Return the (X, Y) coordinate for the center point of the cell that contains the specified text.  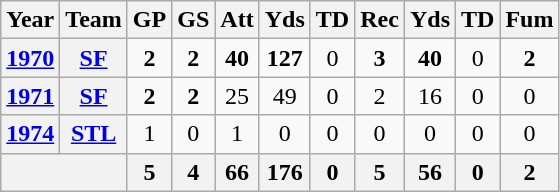
127 (284, 58)
Rec (380, 20)
25 (237, 96)
GP (149, 20)
Team (94, 20)
66 (237, 172)
1971 (30, 96)
176 (284, 172)
STL (94, 134)
1974 (30, 134)
4 (194, 172)
GS (194, 20)
Att (237, 20)
Fum (530, 20)
Year (30, 20)
3 (380, 58)
56 (430, 172)
16 (430, 96)
1970 (30, 58)
49 (284, 96)
